Detect which cell encompasses the target text, then output its (X, Y) center coordinate. 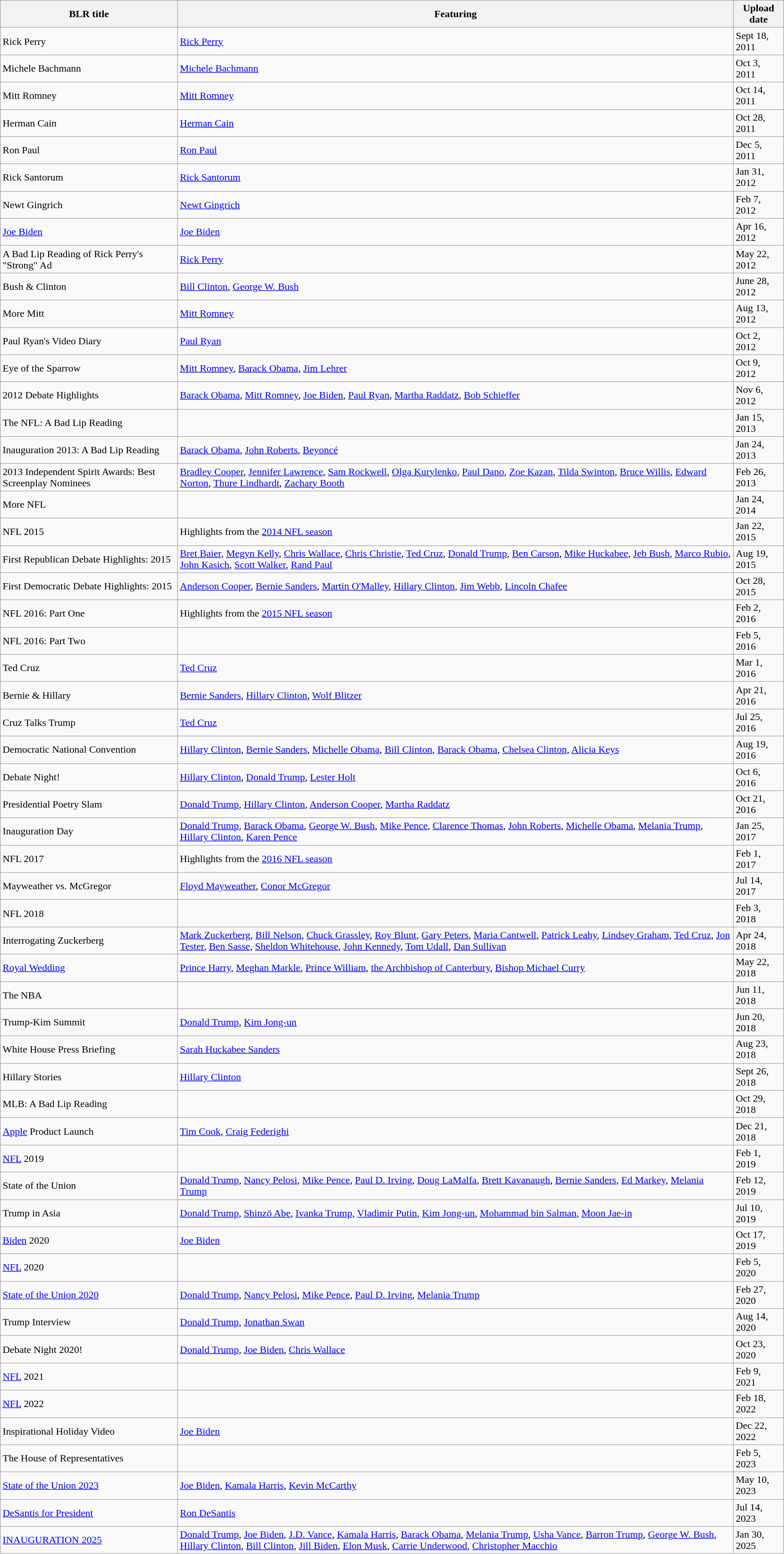
Apr 24, 2018 (758, 941)
Apr 16, 2012 (758, 232)
Eye of the Sparrow (89, 369)
Tim Cook, Craig Federighi (456, 1131)
Oct 28, 2015 (758, 586)
Jan 24, 2013 (758, 450)
May 10, 2023 (758, 1485)
Feb 12, 2019 (758, 1185)
Democratic National Convention (89, 750)
The House of Representatives (89, 1458)
Hillary Clinton, Donald Trump, Lester Holt (456, 777)
Donald Trump, Nancy Pelosi, Mike Pence, Paul D. Irving, Doug LaMalfa, Brett Kavanaugh, Bernie Sanders, Ed Markey, Melania Trump (456, 1185)
May 22, 2012 (758, 259)
Bernie & Hillary (89, 695)
Oct 14, 2011 (758, 96)
Hillary Clinton, Bernie Sanders, Michelle Obama, Bill Clinton, Barack Obama, Chelsea Clinton, Alicia Keys (456, 750)
Barack Obama, John Roberts, Beyoncé (456, 450)
Hillary Stories (89, 1076)
MLB: A Bad Lip Reading (89, 1104)
Debate Night 2020! (89, 1350)
Dec 21, 2018 (758, 1131)
Aug 14, 2020 (758, 1322)
Donald Trump, Nancy Pelosi, Mike Pence, Paul D. Irving, Melania Trump (456, 1295)
Jul 25, 2016 (758, 722)
Highlights from the 2015 NFL season (456, 613)
Jul 14, 2017 (758, 886)
Oct 29, 2018 (758, 1104)
First Republican Debate Highlights: 2015 (89, 559)
Cruz Talks Trump (89, 722)
Presidential Poetry Slam (89, 804)
Oct 23, 2020 (758, 1350)
Donald Trump, Jonathan Swan (456, 1322)
Oct 6, 2016 (758, 777)
Dec 5, 2011 (758, 150)
Jul 10, 2019 (758, 1213)
Feb 1, 2017 (758, 859)
Joe Biden, Kamala Harris, Kevin McCarthy (456, 1485)
State of the Union (89, 1185)
Aug 19, 2015 (758, 559)
Feb 5, 2016 (758, 641)
Feb 5, 2023 (758, 1458)
Highlights from the 2016 NFL season (456, 859)
Feb 26, 2013 (758, 478)
Trump-Kim Summit (89, 1022)
Feb 3, 2018 (758, 913)
Oct 3, 2011 (758, 69)
Jul 14, 2023 (758, 1513)
Jan 25, 2017 (758, 832)
Apr 21, 2016 (758, 695)
Sarah Huckabee Sanders (456, 1050)
Nov 6, 2012 (758, 395)
State of the Union 2020 (89, 1295)
May 22, 2018 (758, 968)
NFL 2018 (89, 913)
Paul Ryan (456, 341)
Prince Harry, Meghan Markle, Prince William, the Archbishop of Canterbury, Bishop Michael Curry (456, 968)
Sept 26, 2018 (758, 1076)
Hillary Clinton (456, 1076)
Jan 31, 2012 (758, 178)
Jan 22, 2015 (758, 532)
NFL 2016: Part One (89, 613)
State of the Union 2023 (89, 1485)
Bernie Sanders, Hillary Clinton, Wolf Blitzer (456, 695)
More Mitt (89, 313)
Donald Trump, Joe Biden, Chris Wallace (456, 1350)
Royal Wedding (89, 968)
White House Press Briefing (89, 1050)
Trump in Asia (89, 1213)
2012 Debate Highlights (89, 395)
Interrogating Zuckerberg (89, 941)
Jun 20, 2018 (758, 1022)
Highlights from the 2014 NFL season (456, 532)
Inspirational Holiday Video (89, 1431)
Donald Trump, Kim Jong-un (456, 1022)
The NFL: A Bad Lip Reading (89, 423)
Barack Obama, Mitt Romney, Joe Biden, Paul Ryan, Martha Raddatz, Bob Schieffer (456, 395)
Biden 2020 (89, 1241)
NFL 2015 (89, 532)
Feb 27, 2020 (758, 1295)
Aug 19, 2016 (758, 750)
Inauguration Day (89, 832)
Mar 1, 2016 (758, 668)
NFL 2021 (89, 1376)
Feb 18, 2022 (758, 1404)
Dec 22, 2022 (758, 1431)
Feb 2, 2016 (758, 613)
A Bad Lip Reading of Rick Perry's "Strong" Ad (89, 259)
Feb 1, 2019 (758, 1159)
Paul Ryan's Video Diary (89, 341)
Oct 21, 2016 (758, 804)
Donald Trump, Shinzō Abe, Ivanka Trump, Vladimir Putin, Kim Jong-un, Mohammad bin Salman, Moon Jae-in (456, 1213)
NFL 2019 (89, 1159)
Debate Night! (89, 777)
Oct 9, 2012 (758, 369)
2013 Independent Spirit Awards: Best Screenplay Nominees (89, 478)
NFL 2017 (89, 859)
Oct 17, 2019 (758, 1241)
The NBA (89, 995)
Anderson Cooper, Bernie Sanders, Martin O'Malley, Hillary Clinton, Jim Webb, Lincoln Chafee (456, 586)
Mayweather vs. McGregor (89, 886)
NFL 2016: Part Two (89, 641)
Donald Trump, Barack Obama, George W. Bush, Mike Pence, Clarence Thomas, John Roberts, Michelle Obama, Melania Trump, Hillary Clinton, Karen Pence (456, 832)
More NFL (89, 504)
Aug 23, 2018 (758, 1050)
Feb 5, 2020 (758, 1267)
Floyd Mayweather, Conor McGregor (456, 886)
NFL 2022 (89, 1404)
Inauguration 2013: A Bad Lip Reading (89, 450)
Donald Trump, Hillary Clinton, Anderson Cooper, Martha Raddatz (456, 804)
BLR title (89, 14)
Bill Clinton, George W. Bush (456, 287)
Feb 9, 2021 (758, 1376)
Feb 7, 2012 (758, 204)
Jan 30, 2025 (758, 1540)
DeSantis for President (89, 1513)
Jan 15, 2013 (758, 423)
June 28, 2012 (758, 287)
Jan 24, 2014 (758, 504)
Aug 13, 2012 (758, 313)
Oct 28, 2011 (758, 123)
INAUGURATION 2025 (89, 1540)
Jun 11, 2018 (758, 995)
Trump Interview (89, 1322)
Apple Product Launch (89, 1131)
Bush & Clinton (89, 287)
Sept 18, 2011 (758, 41)
Ron DeSantis (456, 1513)
Oct 2, 2012 (758, 341)
First Democratic Debate Highlights: 2015 (89, 586)
Featuring (456, 14)
Upload date (758, 14)
NFL 2020 (89, 1267)
Mitt Romney, Barack Obama, Jim Lehrer (456, 369)
